Provide the (X, Y) coordinate of the cell's center where the given text is located.  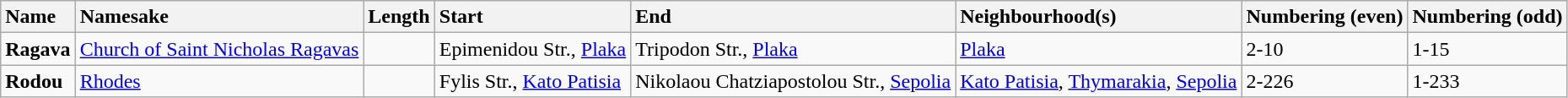
Length (399, 17)
Name (38, 17)
Epimenidou Str., Plaka (532, 49)
1-233 (1488, 81)
2-10 (1324, 49)
Numbering (even) (1324, 17)
Numbering (odd) (1488, 17)
Namesake (219, 17)
Tripodon Str., Plaka (793, 49)
Start (532, 17)
Church of Saint Nicholas Ragavas (219, 49)
End (793, 17)
Ragava (38, 49)
Rodou (38, 81)
Nikolaou Chatziapostolou Str., Sepolia (793, 81)
Fylis Str., Kato Patisia (532, 81)
1-15 (1488, 49)
Rhodes (219, 81)
Plaka (1098, 49)
Kato Patisia, Thymarakia, Sepolia (1098, 81)
Neighbourhood(s) (1098, 17)
2-226 (1324, 81)
